Return (X, Y) of the center of cell containing provided text 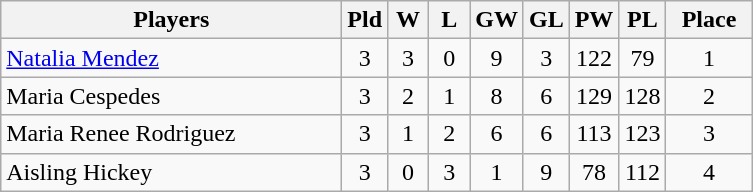
113 (594, 134)
79 (642, 58)
78 (594, 172)
4 (709, 172)
PW (594, 20)
Maria Cespedes (172, 96)
8 (497, 96)
GL (546, 20)
Place (709, 20)
123 (642, 134)
GW (497, 20)
Natalia Mendez (172, 58)
122 (594, 58)
Maria Renee Rodriguez (172, 134)
Pld (365, 20)
Players (172, 20)
L (450, 20)
W (408, 20)
Aisling Hickey (172, 172)
129 (594, 96)
PL (642, 20)
128 (642, 96)
112 (642, 172)
